Return [X, Y] of the center of cell containing provided text 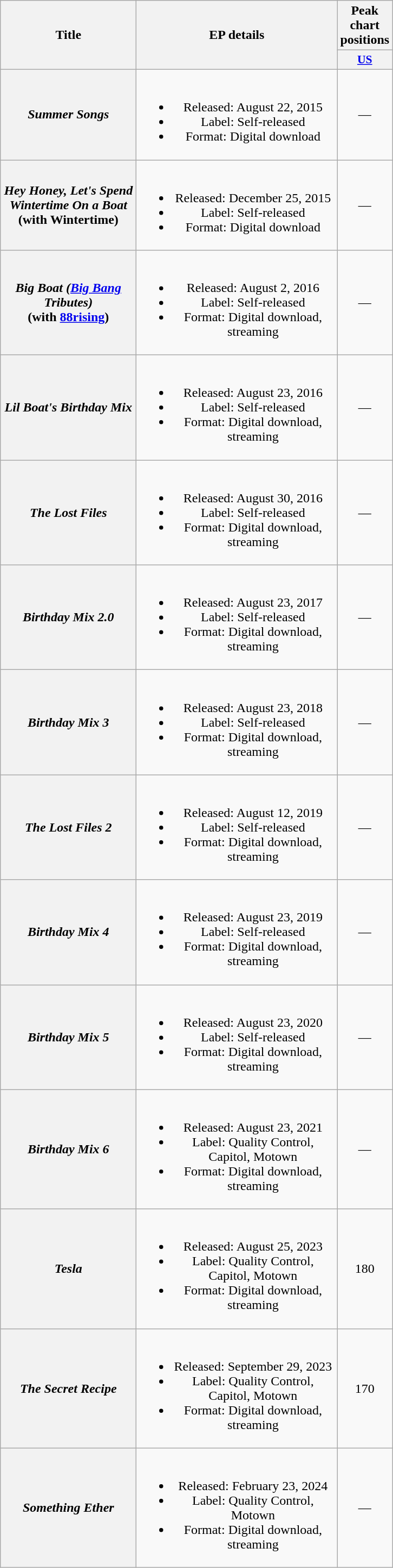
Released: August 23, 2020Label: Self-releasedFormat: Digital download, streaming [237, 1037]
180 [365, 1268]
Birthday Mix 5 [68, 1037]
Released: August 23, 2017Label: Self-releasedFormat: Digital download, streaming [237, 617]
Tesla [68, 1268]
Released: August 2, 2016Label: Self-releasedFormat: Digital download, streaming [237, 303]
Hey Honey, Let's Spend Wintertime On a Boat(with Wintertime) [68, 205]
Summer Songs [68, 115]
Released: August 12, 2019Label: Self-releasedFormat: Digital download, streaming [237, 827]
Birthday Mix 4 [68, 932]
Released: September 29, 2023Label: Quality Control, Capitol, MotownFormat: Digital download, streaming [237, 1388]
EP details [237, 35]
Released: August 23, 2019Label: Self-releasedFormat: Digital download, streaming [237, 932]
Released: August 25, 2023Label: Quality Control, Capitol, MotownFormat: Digital download, streaming [237, 1268]
Released: August 30, 2016Label: Self-releasedFormat: Digital download, streaming [237, 513]
Released: August 22, 2015Label: Self-releasedFormat: Digital download [237, 115]
Lil Boat's Birthday Mix [68, 408]
Title [68, 35]
The Lost Files 2 [68, 827]
Birthday Mix 2.0 [68, 617]
Birthday Mix 6 [68, 1150]
Birthday Mix 3 [68, 722]
Released: August 23, 2021Label: Quality Control, Capitol, MotownFormat: Digital download, streaming [237, 1150]
170 [365, 1388]
US [365, 60]
Released: February 23, 2024Label: Quality Control, MotownFormat: Digital download, streaming [237, 1507]
Something Ether [68, 1507]
Released: August 23, 2018Label: Self-releasedFormat: Digital download, streaming [237, 722]
Released: August 23, 2016Label: Self-releasedFormat: Digital download, streaming [237, 408]
The Secret Recipe [68, 1388]
Released: December 25, 2015Label: Self-releasedFormat: Digital download [237, 205]
Peak chart positions [365, 25]
Big Boat (Big Bang Tributes)(with 88rising) [68, 303]
The Lost Files [68, 513]
